From the cell containing the given text, extract its center point as [X, Y] coordinate. 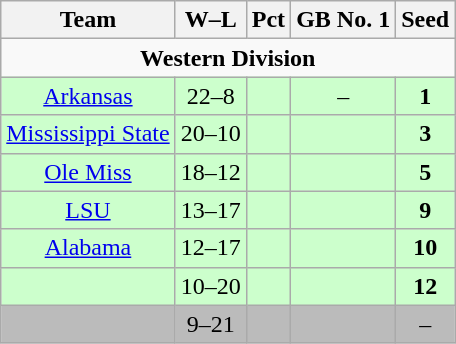
20–10 [210, 134]
12–17 [210, 248]
5 [426, 172]
18–12 [210, 172]
Western Division [228, 58]
Mississippi State [88, 134]
Team [88, 20]
Ole Miss [88, 172]
Alabama [88, 248]
1 [426, 96]
9 [426, 210]
10 [426, 248]
GB No. 1 [344, 20]
Seed [426, 20]
10–20 [210, 286]
22–8 [210, 96]
LSU [88, 210]
13–17 [210, 210]
Pct [268, 20]
12 [426, 286]
W–L [210, 20]
9–21 [210, 324]
3 [426, 134]
Arkansas [88, 96]
